Provide the (x, y) coordinate of the cell's center where the given text is located.  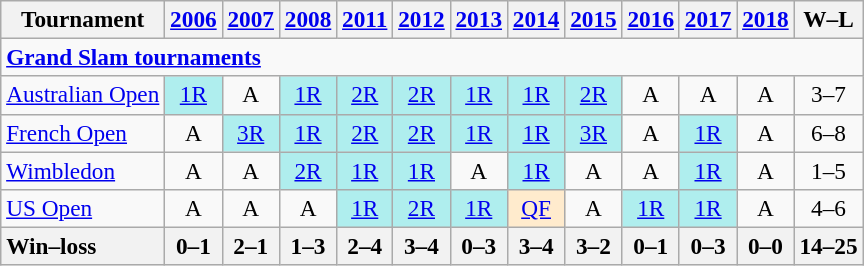
2011 (365, 19)
1–5 (828, 170)
Australian Open (83, 95)
2015 (594, 19)
Wimbledon (83, 170)
4–6 (828, 208)
French Open (83, 133)
Grand Slam tournaments (432, 57)
Win–loss (83, 246)
6–8 (828, 133)
1–3 (308, 246)
2007 (250, 19)
0–0 (766, 246)
2017 (708, 19)
2016 (650, 19)
2–4 (365, 246)
Tournament (83, 19)
2006 (194, 19)
2012 (422, 19)
2–1 (250, 246)
QF (536, 208)
US Open (83, 208)
3–2 (594, 246)
2013 (478, 19)
2018 (766, 19)
2008 (308, 19)
14–25 (828, 246)
2014 (536, 19)
W–L (828, 19)
3–7 (828, 95)
